Output the [x, y] coordinate of the center of the cell containing the given text.  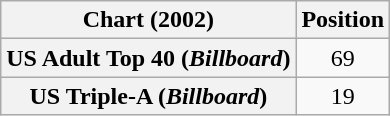
69 [343, 58]
US Adult Top 40 (Billboard) [148, 58]
Position [343, 20]
19 [343, 96]
US Triple-A (Billboard) [148, 96]
Chart (2002) [148, 20]
